Find where the given text appears and provide that cell's center as [x, y] coordinate. 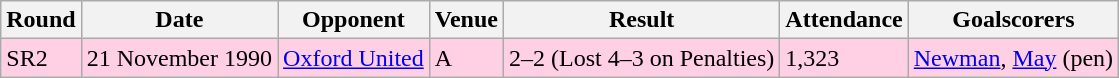
Oxford United [354, 58]
Goalscorers [1013, 20]
SR2 [41, 58]
A [466, 58]
Round [41, 20]
Venue [466, 20]
Attendance [844, 20]
Date [179, 20]
2–2 (Lost 4–3 on Penalties) [641, 58]
1,323 [844, 58]
21 November 1990 [179, 58]
Newman, May (pen) [1013, 58]
Opponent [354, 20]
Result [641, 20]
